Locate the cell with the specified text and output its [x, y] center coordinate. 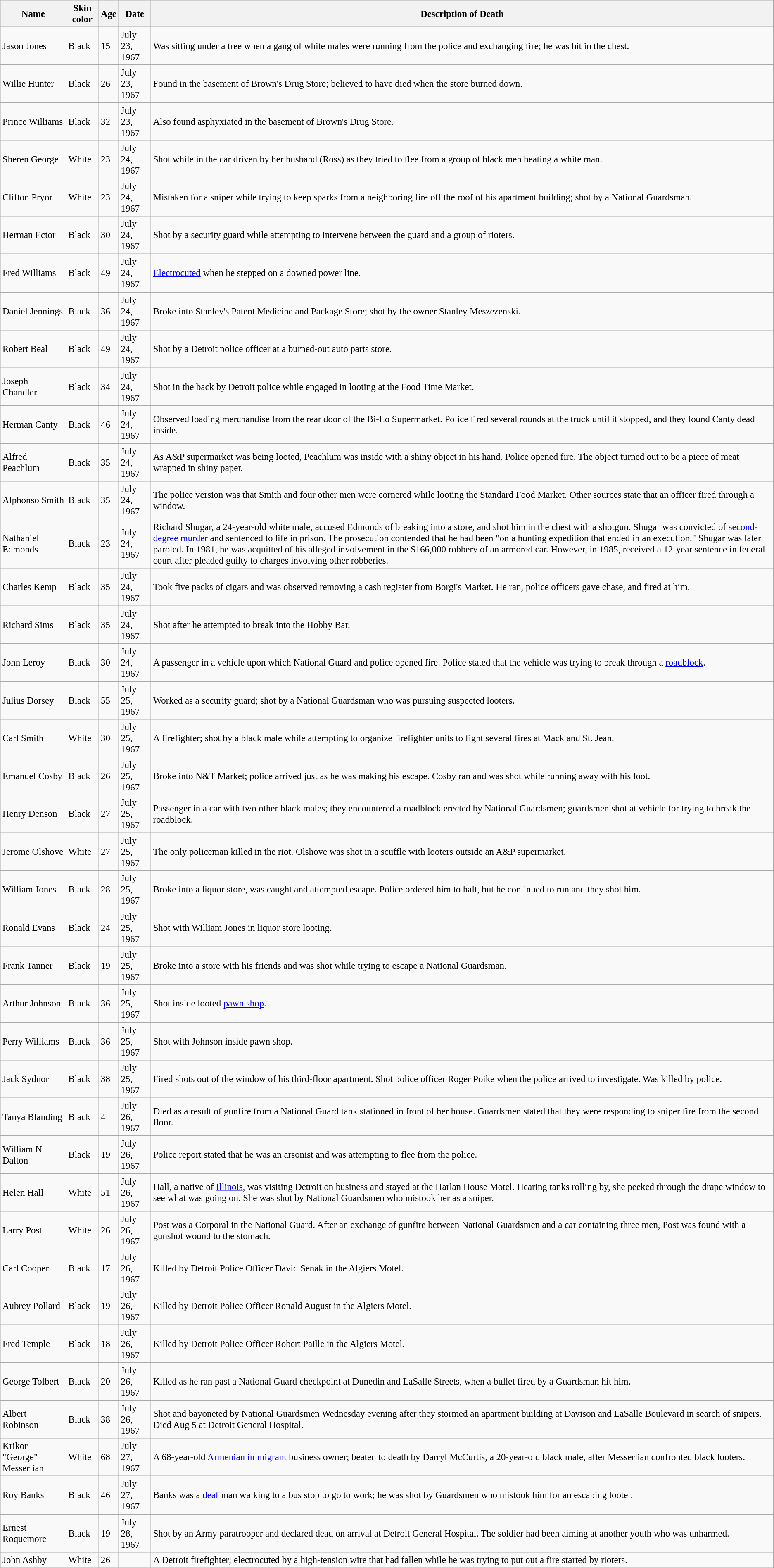
Shot by a security guard while attempting to intervene between the guard and a group of rioters. [462, 236]
Willie Hunter [33, 84]
Joseph Chandler [33, 387]
William N Dalton [33, 1155]
Broke into Stanley's Patent Medicine and Package Store; shot by the owner Stanley Meszezenski. [462, 311]
Also found asphyxiated in the basement of Brown's Drug Store. [462, 122]
Ernest Roquemore [33, 1533]
20 [109, 1382]
Worked as a security guard; shot by a National Guardsman who was pursuing suspected looters. [462, 701]
The only policeman killed in the riot. Olshove was shot in a scuffle with looters outside an A&P supermarket. [462, 852]
Henry Denson [33, 814]
Clifton Pryor [33, 197]
Alfred Peachlum [33, 462]
Killed by Detroit Police Officer David Senak in the Algiers Motel. [462, 1268]
Found in the basement of Brown's Drug Store; believed to have died when the store burned down. [462, 84]
Larry Post [33, 1230]
Albert Robinson [33, 1420]
Julius Dorsey [33, 701]
Age [109, 14]
A firefighter; shot by a black male while attempting to organize firefighter units to fight several fires at Mack and St. Jean. [462, 738]
32 [109, 122]
51 [109, 1192]
Aubrey Pollard [33, 1306]
Daniel Jennings [33, 311]
Mistaken for a sniper while trying to keep sparks from a neighboring fire off the roof of his apartment building; shot by a National Guardsman. [462, 197]
Perry Williams [33, 1041]
Shot in the back by Detroit police while engaged in looting at the Food Time Market. [462, 387]
Broke into a liquor store, was caught and attempted escape. Police ordered him to halt, but he continued to run and they shot him. [462, 890]
Date [135, 14]
34 [109, 387]
Frank Tanner [33, 966]
Shot by an Army paratrooper and declared dead on arrival at Detroit General Hospital. The soldier had been aiming at another youth who was unharmed. [462, 1533]
Police report stated that he was an arsonist and was attempting to flee from the police. [462, 1155]
Fred Temple [33, 1344]
Alphonso Smith [33, 500]
July 28, 1967 [135, 1533]
Skin color [83, 14]
68 [109, 1458]
Shot by a Detroit police officer at a burned-out auto parts store. [462, 349]
Broke into N&T Market; police arrived just as he was making his escape. Cosby ran and was shot while running away with his loot. [462, 776]
Description of Death [462, 14]
John Leroy [33, 663]
Banks was a deaf man walking to a bus stop to go to work; he was shot by Guardsmen who mistook him for an escaping looter. [462, 1495]
Prince Williams [33, 122]
Jack Sydnor [33, 1079]
Carl Cooper [33, 1268]
55 [109, 701]
15 [109, 46]
Arthur Johnson [33, 1003]
Killed by Detroit Police Officer Ronald August in the Algiers Motel. [462, 1306]
Emanuel Cosby [33, 776]
Electrocuted when he stepped on a downed power line. [462, 273]
A Detroit firefighter; electrocuted by a high-tension wire that had fallen while he was trying to put out a fire started by rioters. [462, 1560]
John Ashby [33, 1560]
Helen Hall [33, 1192]
28 [109, 890]
Richard Sims [33, 625]
Shot inside looted pawn shop. [462, 1003]
Killed as he ran past a National Guard checkpoint at Dunedin and LaSalle Streets, when a bullet fired by a Guardsman hit him. [462, 1382]
Carl Smith [33, 738]
Fred Williams [33, 273]
Ronald Evans [33, 928]
William Jones [33, 890]
Killed by Detroit Police Officer Robert Paille in the Algiers Motel. [462, 1344]
17 [109, 1268]
Herman Ector [33, 236]
Shot with William Jones in liquor store looting. [462, 928]
Robert Beal [33, 349]
Roy Banks [33, 1495]
Broke into a store with his friends and was shot while trying to escape a National Guardsman. [462, 966]
Nathaniel Edmonds [33, 544]
Shot while in the car driven by her husband (Ross) as they tried to flee from a group of black men beating a white man. [462, 159]
George Tolbert [33, 1382]
Took five packs of cigars and was observed removing a cash register from Borgi's Market. He ran, police officers gave chase, and fired at him. [462, 587]
Sheren George [33, 159]
Krikor "George" Messerlian [33, 1458]
Charles Kemp [33, 587]
4 [109, 1117]
Tanya Blanding [33, 1117]
24 [109, 928]
A passenger in a vehicle upon which National Guard and police opened fire. Police stated that the vehicle was trying to break through a roadblock. [462, 663]
18 [109, 1344]
Shot with Johnson inside pawn shop. [462, 1041]
Jason Jones [33, 46]
Jerome Olshove [33, 852]
Shot after he attempted to break into the Hobby Bar. [462, 625]
Was sitting under a tree when a gang of white males were running from the police and exchanging fire; he was hit in the chest. [462, 46]
Name [33, 14]
Herman Canty [33, 424]
